From the cell containing the given text, extract its center point as [X, Y] coordinate. 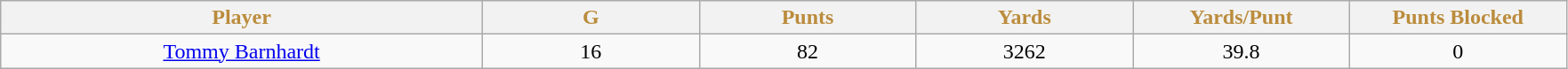
Punts Blocked [1458, 18]
3262 [1025, 51]
0 [1458, 51]
16 [591, 51]
Player [242, 18]
Yards [1025, 18]
Tommy Barnhardt [242, 51]
39.8 [1242, 51]
82 [808, 51]
Yards/Punt [1242, 18]
Punts [808, 18]
G [591, 18]
